Locate the cell with the specified text and output its (x, y) center coordinate. 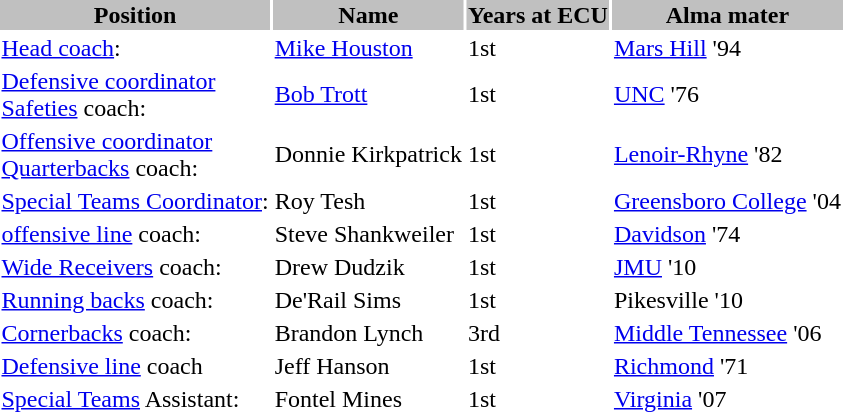
Richmond '71 (727, 366)
Years at ECU (538, 15)
JMU '10 (727, 267)
Head coach: (135, 48)
Pikesville '10 (727, 300)
Drew Dudzik (368, 267)
Defensive line coach (135, 366)
Roy Tesh (368, 201)
Brandon Lynch (368, 333)
Mike Houston (368, 48)
Bob Trott (368, 94)
Name (368, 15)
Running backs coach: (135, 300)
Offensive coordinatorQuarterbacks coach: (135, 154)
Steve Shankweiler (368, 234)
Wide Receivers coach: (135, 267)
Position (135, 15)
Greensboro College '04 (727, 201)
Mars Hill '94 (727, 48)
Lenoir-Rhyne '82 (727, 154)
Donnie Kirkpatrick (368, 154)
Alma mater (727, 15)
UNC '76 (727, 94)
Special Teams Coordinator: (135, 201)
3rd (538, 333)
offensive line coach: (135, 234)
Jeff Hanson (368, 366)
Defensive coordinatorSafeties coach: (135, 94)
Davidson '74 (727, 234)
Cornerbacks coach: (135, 333)
De'Rail Sims (368, 300)
Middle Tennessee '06 (727, 333)
